Output the [x, y] coordinate of the center of the cell containing the given text.  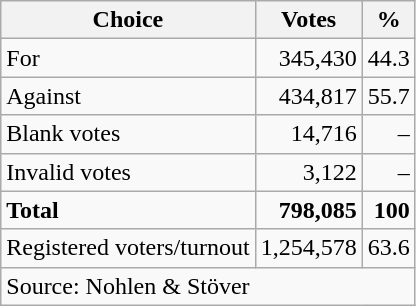
14,716 [308, 134]
44.3 [388, 58]
For [128, 58]
345,430 [308, 58]
55.7 [388, 96]
3,122 [308, 172]
Invalid votes [128, 172]
63.6 [388, 248]
Blank votes [128, 134]
Registered voters/turnout [128, 248]
% [388, 20]
Source: Nohlen & Stöver [208, 286]
1,254,578 [308, 248]
100 [388, 210]
434,817 [308, 96]
Total [128, 210]
798,085 [308, 210]
Choice [128, 20]
Votes [308, 20]
Against [128, 96]
